For the text-containing cell, return its midpoint in (X, Y) coordinate format. 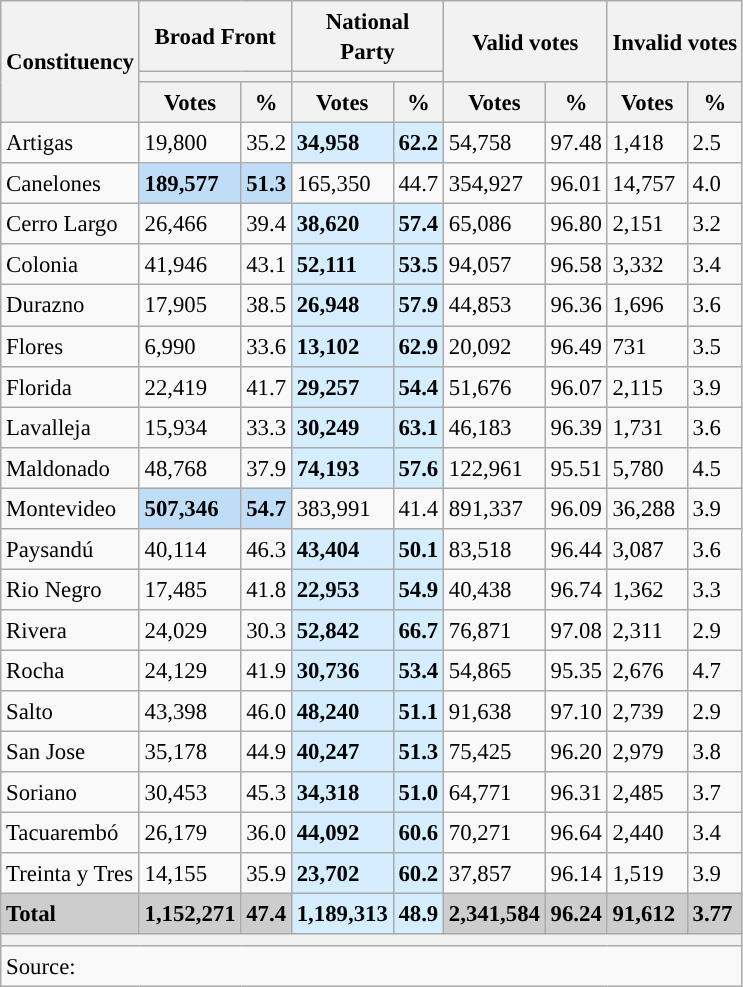
53.4 (418, 670)
National Party (367, 36)
41.4 (418, 508)
96.64 (576, 834)
97.08 (576, 630)
91,612 (647, 914)
40,247 (342, 752)
75,425 (495, 752)
17,905 (190, 306)
189,577 (190, 184)
83,518 (495, 550)
62.9 (418, 346)
Treinta y Tres (70, 874)
96.01 (576, 184)
54.7 (266, 508)
47.4 (266, 914)
Tacuarembó (70, 834)
35.2 (266, 144)
38,620 (342, 224)
Paysandú (70, 550)
Rio Negro (70, 590)
57.6 (418, 468)
2.5 (714, 144)
2,341,584 (495, 914)
3,332 (647, 264)
731 (647, 346)
14,155 (190, 874)
6,990 (190, 346)
22,419 (190, 386)
65,086 (495, 224)
2,311 (647, 630)
1,362 (647, 590)
San Jose (70, 752)
3.3 (714, 590)
Florida (70, 386)
22,953 (342, 590)
51.0 (418, 792)
3,087 (647, 550)
96.09 (576, 508)
24,029 (190, 630)
96.58 (576, 264)
2,485 (647, 792)
Rocha (70, 670)
26,466 (190, 224)
30,736 (342, 670)
Flores (70, 346)
Valid votes (526, 42)
44.9 (266, 752)
96.24 (576, 914)
891,337 (495, 508)
96.80 (576, 224)
63.1 (418, 428)
41.8 (266, 590)
96.07 (576, 386)
36.0 (266, 834)
14,757 (647, 184)
60.2 (418, 874)
52,111 (342, 264)
45.3 (266, 792)
96.49 (576, 346)
1,189,313 (342, 914)
Salto (70, 712)
48,240 (342, 712)
Invalid votes (674, 42)
34,958 (342, 144)
96.20 (576, 752)
40,438 (495, 590)
37,857 (495, 874)
165,350 (342, 184)
4.5 (714, 468)
44,092 (342, 834)
33.6 (266, 346)
39.4 (266, 224)
96.14 (576, 874)
54,758 (495, 144)
5,780 (647, 468)
91,638 (495, 712)
44.7 (418, 184)
41.9 (266, 670)
1,519 (647, 874)
2,151 (647, 224)
54.4 (418, 386)
43,398 (190, 712)
30,249 (342, 428)
96.44 (576, 550)
76,871 (495, 630)
34,318 (342, 792)
15,934 (190, 428)
53.5 (418, 264)
26,948 (342, 306)
2,676 (647, 670)
44,853 (495, 306)
507,346 (190, 508)
3.7 (714, 792)
38.5 (266, 306)
4.7 (714, 670)
Soriano (70, 792)
96.39 (576, 428)
94,057 (495, 264)
64,771 (495, 792)
2,739 (647, 712)
383,991 (342, 508)
2,979 (647, 752)
Source: (372, 966)
66.7 (418, 630)
74,193 (342, 468)
2,115 (647, 386)
54.9 (418, 590)
43.1 (266, 264)
48.9 (418, 914)
52,842 (342, 630)
57.9 (418, 306)
35.9 (266, 874)
Artigas (70, 144)
95.51 (576, 468)
13,102 (342, 346)
30.3 (266, 630)
60.6 (418, 834)
Colonia (70, 264)
97.48 (576, 144)
2,440 (647, 834)
36,288 (647, 508)
96.31 (576, 792)
30,453 (190, 792)
Montevideo (70, 508)
24,129 (190, 670)
43,404 (342, 550)
23,702 (342, 874)
Cerro Largo (70, 224)
Lavalleja (70, 428)
1,731 (647, 428)
54,865 (495, 670)
33.3 (266, 428)
97.10 (576, 712)
50.1 (418, 550)
3.2 (714, 224)
41.7 (266, 386)
1,418 (647, 144)
19,800 (190, 144)
3.77 (714, 914)
17,485 (190, 590)
Durazno (70, 306)
62.2 (418, 144)
1,152,271 (190, 914)
35,178 (190, 752)
Canelones (70, 184)
70,271 (495, 834)
57.4 (418, 224)
40,114 (190, 550)
Total (70, 914)
96.36 (576, 306)
Rivera (70, 630)
95.35 (576, 670)
3.5 (714, 346)
51,676 (495, 386)
26,179 (190, 834)
46,183 (495, 428)
29,257 (342, 386)
3.8 (714, 752)
46.0 (266, 712)
Broad Front (215, 36)
96.74 (576, 590)
46.3 (266, 550)
4.0 (714, 184)
37.9 (266, 468)
41,946 (190, 264)
48,768 (190, 468)
51.1 (418, 712)
1,696 (647, 306)
Maldonado (70, 468)
122,961 (495, 468)
Constituency (70, 62)
20,092 (495, 346)
354,927 (495, 184)
